From the cell containing the given text, extract its center point as [x, y] coordinate. 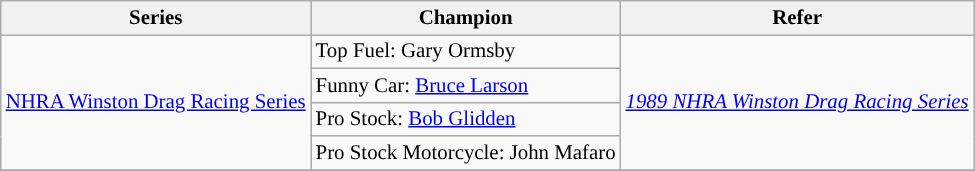
Refer [798, 18]
1989 NHRA Winston Drag Racing Series [798, 102]
Series [156, 18]
Champion [466, 18]
Pro Stock: Bob Glidden [466, 119]
Funny Car: Bruce Larson [466, 85]
NHRA Winston Drag Racing Series [156, 102]
Pro Stock Motorcycle: John Mafaro [466, 153]
Top Fuel: Gary Ormsby [466, 51]
